For the text-containing cell, return its midpoint in [X, Y] coordinate format. 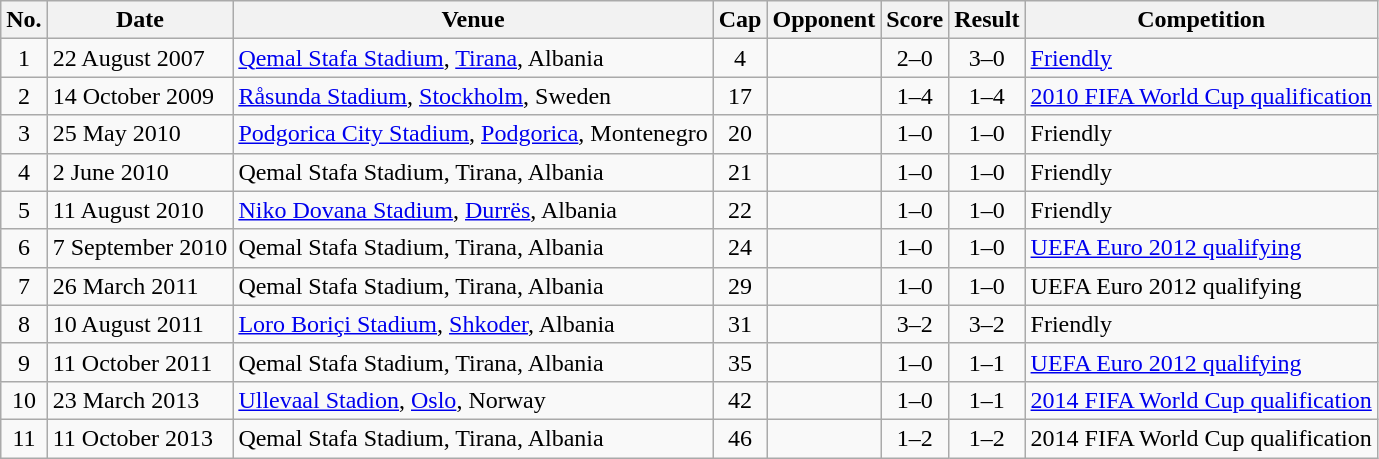
Date [140, 20]
11 [24, 438]
17 [740, 96]
Result [987, 20]
24 [740, 248]
7 September 2010 [140, 248]
2 [24, 96]
Venue [473, 20]
3–0 [987, 58]
Loro Boriçi Stadium, Shkoder, Albania [473, 324]
35 [740, 362]
Podgorica City Stadium, Podgorica, Montenegro [473, 134]
6 [24, 248]
22 August 2007 [140, 58]
25 May 2010 [140, 134]
Niko Dovana Stadium, Durrës, Albania [473, 210]
10 August 2011 [140, 324]
11 August 2010 [140, 210]
11 October 2011 [140, 362]
46 [740, 438]
Competition [1201, 20]
Score [915, 20]
3 [24, 134]
2 June 2010 [140, 172]
7 [24, 286]
11 October 2013 [140, 438]
No. [24, 20]
Opponent [824, 20]
1 [24, 58]
21 [740, 172]
29 [740, 286]
23 March 2013 [140, 400]
5 [24, 210]
22 [740, 210]
26 March 2011 [140, 286]
Cap [740, 20]
Råsunda Stadium, Stockholm, Sweden [473, 96]
2–0 [915, 58]
2010 FIFA World Cup qualification [1201, 96]
8 [24, 324]
20 [740, 134]
9 [24, 362]
Ullevaal Stadion, Oslo, Norway [473, 400]
10 [24, 400]
42 [740, 400]
31 [740, 324]
14 October 2009 [140, 96]
